Find where the given text appears and provide that cell's center as (x, y) coordinate. 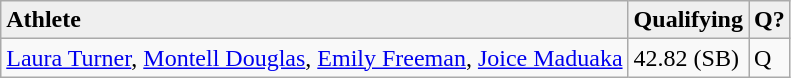
Q (769, 58)
42.82 (SB) (688, 58)
Q? (769, 20)
Qualifying (688, 20)
Laura Turner, Montell Douglas, Emily Freeman, Joice Maduaka (314, 58)
Athlete (314, 20)
